Find where the given text appears and provide that cell's center as [X, Y] coordinate. 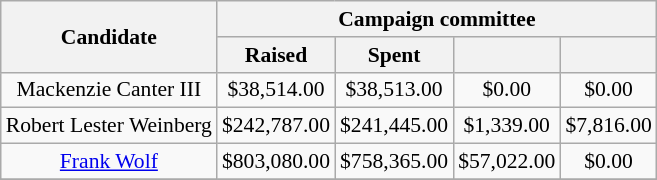
$38,513.00 [394, 90]
Raised [276, 55]
$803,080.00 [276, 162]
$1,339.00 [506, 126]
$38,514.00 [276, 90]
$758,365.00 [394, 162]
Mackenzie Canter III [109, 90]
Spent [394, 55]
$7,816.00 [608, 126]
Frank Wolf [109, 162]
$57,022.00 [506, 162]
$242,787.00 [276, 126]
Robert Lester Weinberg [109, 126]
Campaign committee [437, 19]
Candidate [109, 36]
$241,445.00 [394, 126]
